Detect which cell encompasses the target text, then output its (X, Y) center coordinate. 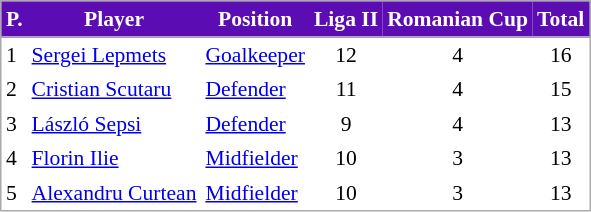
Position (255, 20)
Alexandru Curtean (114, 193)
12 (346, 55)
11 (346, 89)
Sergei Lepmets (114, 55)
Liga II (346, 20)
Goalkeeper (255, 55)
1 (15, 55)
15 (561, 89)
Cristian Scutaru (114, 89)
Total (561, 20)
2 (15, 89)
16 (561, 55)
9 (346, 123)
P. (15, 20)
5 (15, 193)
Romanian Cup (458, 20)
Florin Ilie (114, 158)
Player (114, 20)
László Sepsi (114, 123)
